Provide the (x, y) coordinate of the cell's center where the given text is located.  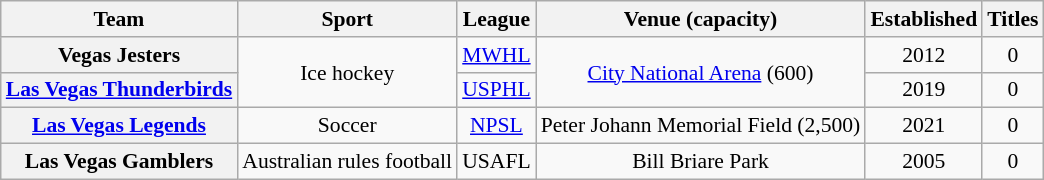
Las Vegas Gamblers (119, 162)
Sport (347, 19)
2012 (924, 55)
Venue (capacity) (701, 19)
Las Vegas Thunderbirds (119, 90)
Las Vegas Legends (119, 126)
MWHL (496, 55)
2005 (924, 162)
2019 (924, 90)
Bill Briare Park (701, 162)
2021 (924, 126)
Ice hockey (347, 72)
USPHL (496, 90)
City National Arena (600) (701, 72)
NPSL (496, 126)
League (496, 19)
Team (119, 19)
Titles (1012, 19)
USAFL (496, 162)
Vegas Jesters (119, 55)
Australian rules football (347, 162)
Soccer (347, 126)
Established (924, 19)
Peter Johann Memorial Field (2,500) (701, 126)
